Detect which cell encompasses the target text, then output its [X, Y] center coordinate. 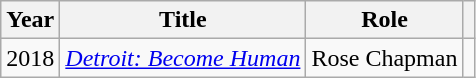
2018 [30, 58]
Rose Chapman [384, 58]
Title [183, 20]
Detroit: Become Human [183, 58]
Year [30, 20]
Role [384, 20]
